Search for the cell housing the specified text and yield its [x, y] center coordinate. 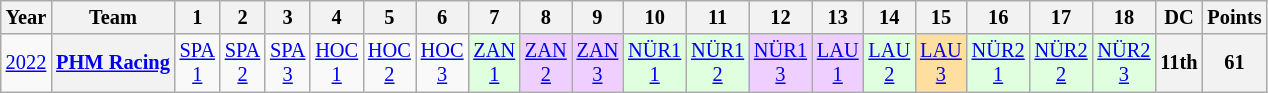
HOC2 [390, 63]
9 [598, 17]
ZAN1 [494, 63]
6 [442, 17]
SPA1 [198, 63]
Team [112, 17]
HOC3 [442, 63]
17 [1062, 17]
14 [890, 17]
61 [1234, 63]
NÜR11 [654, 63]
LAU3 [941, 63]
SPA3 [288, 63]
13 [838, 17]
8 [546, 17]
3 [288, 17]
NÜR22 [1062, 63]
15 [941, 17]
11th [1178, 63]
PHM Racing [112, 63]
16 [998, 17]
Year [26, 17]
LAU1 [838, 63]
7 [494, 17]
1 [198, 17]
SPA2 [242, 63]
12 [780, 17]
11 [718, 17]
2022 [26, 63]
HOC1 [336, 63]
18 [1124, 17]
ZAN2 [546, 63]
NÜR23 [1124, 63]
10 [654, 17]
DC [1178, 17]
2 [242, 17]
4 [336, 17]
NÜR13 [780, 63]
LAU2 [890, 63]
NÜR12 [718, 63]
Points [1234, 17]
ZAN3 [598, 63]
5 [390, 17]
NÜR21 [998, 63]
